Identify which cell holds the provided text, then report its (x, y) central coordinate. 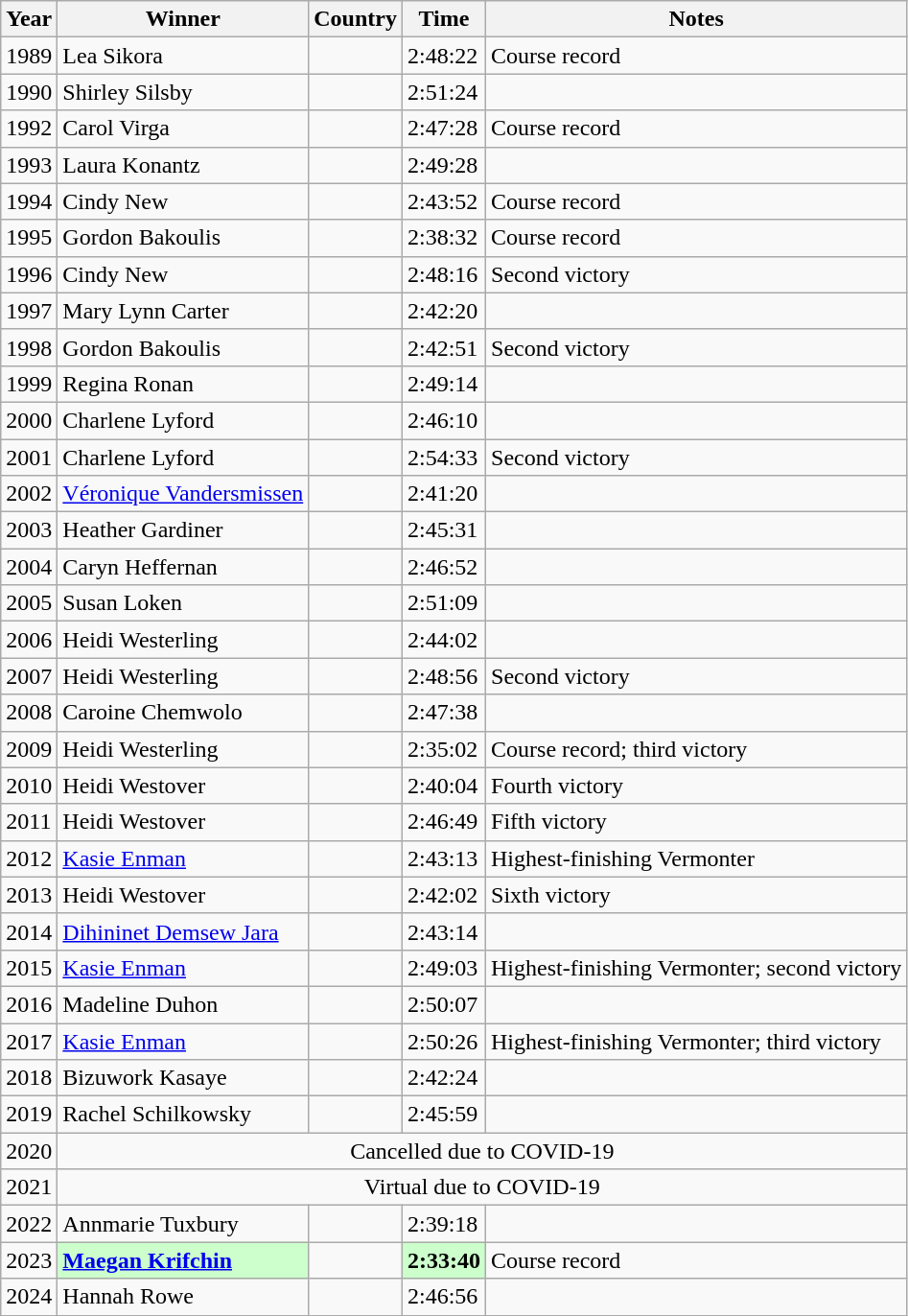
Caryn Heffernan (183, 567)
2015 (29, 968)
2:40:04 (443, 786)
2014 (29, 931)
2000 (29, 420)
2011 (29, 822)
2:49:03 (443, 968)
2:47:38 (443, 713)
Winner (183, 19)
2:54:33 (443, 458)
2:48:16 (443, 274)
1989 (29, 56)
Fourth victory (696, 786)
Véronique Vandersmissen (183, 494)
Highest-finishing Vermonter (696, 858)
1992 (29, 129)
Susan Loken (183, 603)
2:50:07 (443, 1004)
Madeline Duhon (183, 1004)
Notes (696, 19)
Dihininet Demsew Jara (183, 931)
Fifth victory (696, 822)
Maegan Krifchin (183, 1260)
2019 (29, 1115)
Shirley Silsby (183, 92)
2:51:24 (443, 92)
2:46:49 (443, 822)
2009 (29, 749)
Annmarie Tuxbury (183, 1224)
1993 (29, 165)
2:42:02 (443, 895)
2005 (29, 603)
Sixth victory (696, 895)
2016 (29, 1004)
2:45:31 (443, 530)
Hannah Rowe (183, 1297)
Highest-finishing Vermonter; third victory (696, 1041)
2:51:09 (443, 603)
1994 (29, 201)
Heather Gardiner (183, 530)
2:35:02 (443, 749)
2013 (29, 895)
2:33:40 (443, 1260)
2022 (29, 1224)
2:48:22 (443, 56)
2:48:56 (443, 676)
2018 (29, 1078)
2:45:59 (443, 1115)
2004 (29, 567)
Mary Lynn Carter (183, 311)
2:43:14 (443, 931)
1996 (29, 274)
2021 (29, 1187)
1999 (29, 384)
2012 (29, 858)
2024 (29, 1297)
2:38:32 (443, 238)
Bizuwork Kasaye (183, 1078)
Rachel Schilkowsky (183, 1115)
2017 (29, 1041)
1995 (29, 238)
2:46:52 (443, 567)
2023 (29, 1260)
2:44:02 (443, 640)
Country (356, 19)
2:46:10 (443, 420)
2:43:13 (443, 858)
2008 (29, 713)
Lea Sikora (183, 56)
2:49:14 (443, 384)
2003 (29, 530)
2010 (29, 786)
2:41:20 (443, 494)
Caroine Chemwolo (183, 713)
Highest-finishing Vermonter; second victory (696, 968)
Time (443, 19)
2:43:52 (443, 201)
2:50:26 (443, 1041)
Carol Virga (183, 129)
2:39:18 (443, 1224)
Virtual due to COVID-19 (482, 1187)
2:42:20 (443, 311)
1997 (29, 311)
Regina Ronan (183, 384)
2002 (29, 494)
Year (29, 19)
2001 (29, 458)
2007 (29, 676)
2:47:28 (443, 129)
2:42:24 (443, 1078)
2020 (29, 1151)
2:46:56 (443, 1297)
Cancelled due to COVID-19 (482, 1151)
2:42:51 (443, 347)
1990 (29, 92)
1998 (29, 347)
Laura Konantz (183, 165)
Course record; third victory (696, 749)
2:49:28 (443, 165)
2006 (29, 640)
